Return (x, y) of the center of cell containing provided text 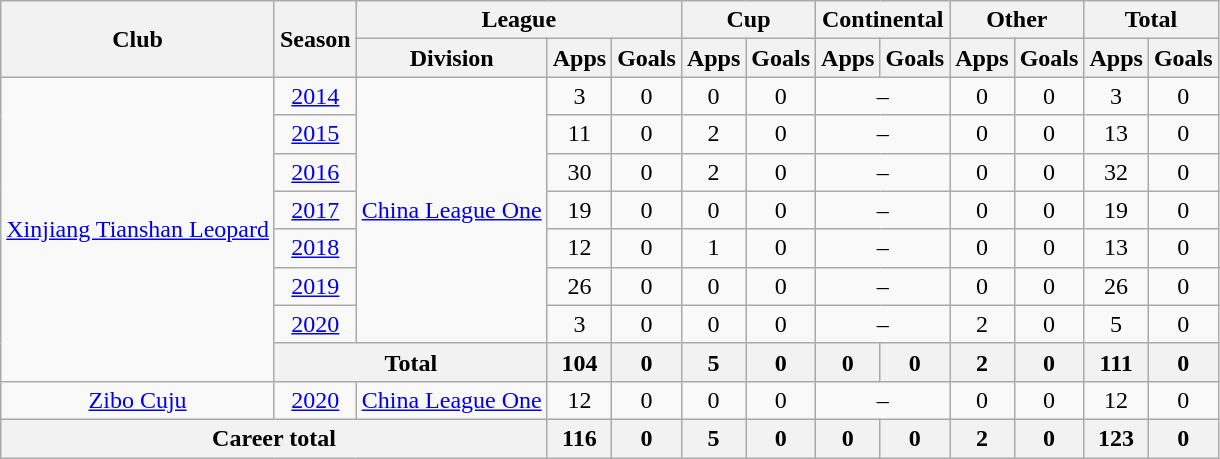
Other (1017, 20)
2015 (315, 134)
123 (1116, 438)
2018 (315, 248)
2019 (315, 286)
Season (315, 39)
2017 (315, 210)
Zibo Cuju (138, 400)
30 (579, 172)
Career total (274, 438)
Division (452, 58)
111 (1116, 362)
116 (579, 438)
2014 (315, 96)
2016 (315, 172)
1 (713, 248)
Continental (883, 20)
League (518, 20)
104 (579, 362)
Xinjiang Tianshan Leopard (138, 229)
11 (579, 134)
Cup (748, 20)
Club (138, 39)
32 (1116, 172)
